Extract the [x, y] coordinate from the center of the cell holding the provided text.  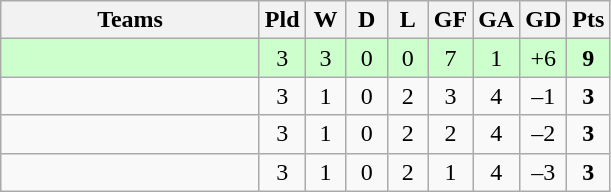
Pts [588, 20]
7 [450, 58]
–3 [544, 172]
L [408, 20]
Pld [282, 20]
+6 [544, 58]
Teams [130, 20]
GD [544, 20]
D [366, 20]
9 [588, 58]
–2 [544, 134]
GF [450, 20]
GA [496, 20]
–1 [544, 96]
W [326, 20]
